Return (x, y) of the center of cell containing provided text 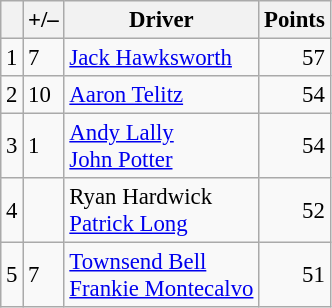
52 (294, 210)
Townsend Bell Frankie Montecalvo (162, 276)
+/– (44, 20)
Ryan Hardwick Patrick Long (162, 210)
Jack Hawksworth (162, 58)
51 (294, 276)
Andy Lally John Potter (162, 146)
57 (294, 58)
5 (12, 276)
Points (294, 20)
Driver (162, 20)
3 (12, 146)
4 (12, 210)
Aaron Telitz (162, 95)
10 (44, 95)
2 (12, 95)
